Output the [X, Y] coordinate of the center of the cell containing the given text.  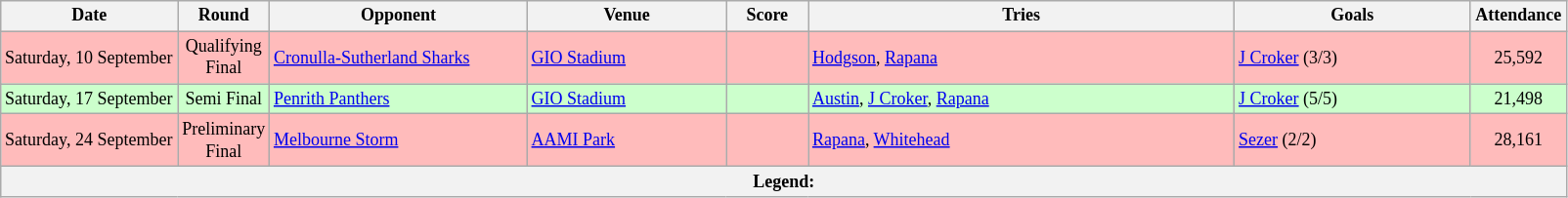
Hodgson, Rapana [1022, 58]
21,498 [1519, 99]
J Croker (5/5) [1353, 99]
Qualifying Final [224, 58]
Melbourne Storm [399, 140]
Legend: [784, 181]
Semi Final [224, 99]
J Croker (3/3) [1353, 58]
Goals [1353, 16]
Tries [1022, 16]
Venue [627, 16]
Saturday, 24 September [90, 140]
Sezer (2/2) [1353, 140]
Austin, J Croker, Rapana [1022, 99]
Penrith Panthers [399, 99]
AAMI Park [627, 140]
28,161 [1519, 140]
Round [224, 16]
Score [767, 16]
Attendance [1519, 16]
Cronulla-Sutherland Sharks [399, 58]
25,592 [1519, 58]
Saturday, 10 September [90, 58]
Preliminary Final [224, 140]
Rapana, Whitehead [1022, 140]
Saturday, 17 September [90, 99]
Opponent [399, 16]
Date [90, 16]
